Detect which cell encompasses the target text, then output its (x, y) center coordinate. 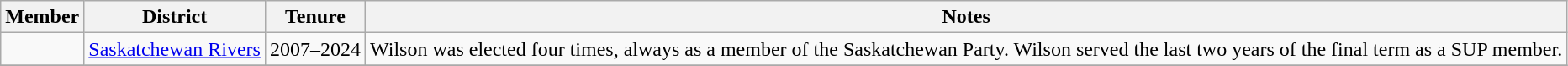
Notes (967, 17)
Wilson was elected four times, always as a member of the Saskatchewan Party. Wilson served the last two years of the final term as a SUP member. (967, 49)
2007–2024 (314, 49)
Tenure (314, 17)
Saskatchewan Rivers (175, 49)
Member (42, 17)
District (175, 17)
